Pinpoint the cell where the given text exists, returning its (x, y) midpoint coordinate. 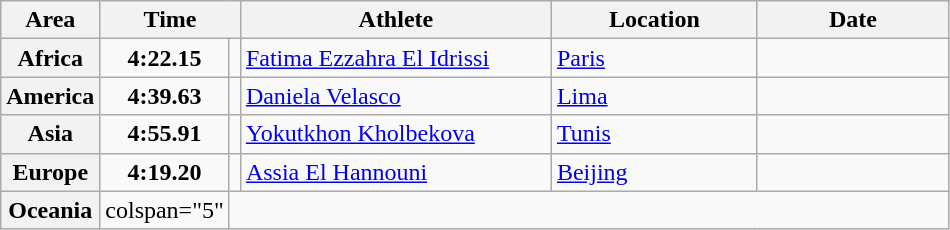
4:39.63 (165, 96)
America (50, 96)
Time (170, 20)
Date (852, 20)
4:19.20 (165, 172)
Area (50, 20)
Daniela Velasco (396, 96)
colspan="5" (165, 210)
4:55.91 (165, 134)
Tunis (654, 134)
Asia (50, 134)
Africa (50, 58)
Athlete (396, 20)
Paris (654, 58)
Europe (50, 172)
Lima (654, 96)
Assia El Hannouni (396, 172)
Yokutkhon Kholbekova (396, 134)
Beijing (654, 172)
Oceania (50, 210)
Location (654, 20)
4:22.15 (165, 58)
Fatima Ezzahra El Idrissi (396, 58)
